Output the [X, Y] coordinate of the center of the cell containing the given text.  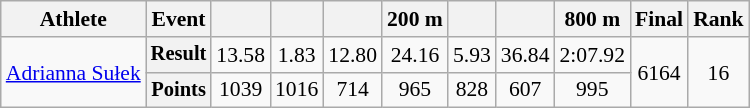
24.16 [415, 55]
828 [472, 90]
2:07.92 [592, 55]
Rank [718, 19]
200 m [415, 19]
1.83 [296, 55]
Points [179, 90]
Result [179, 55]
1039 [240, 90]
5.93 [472, 55]
995 [592, 90]
607 [526, 90]
13.58 [240, 55]
1016 [296, 90]
Event [179, 19]
Athlete [74, 19]
Final [659, 19]
6164 [659, 72]
16 [718, 72]
965 [415, 90]
800 m [592, 19]
Adrianna Sułek [74, 72]
12.80 [352, 55]
714 [352, 90]
36.84 [526, 55]
